Determine the (x, y) coordinate at the center of the cell enclosing the given text.  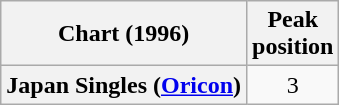
3 (293, 85)
Peakposition (293, 34)
Chart (1996) (124, 34)
Japan Singles (Oricon) (124, 85)
